For the text-containing cell, return its midpoint in [x, y] coordinate format. 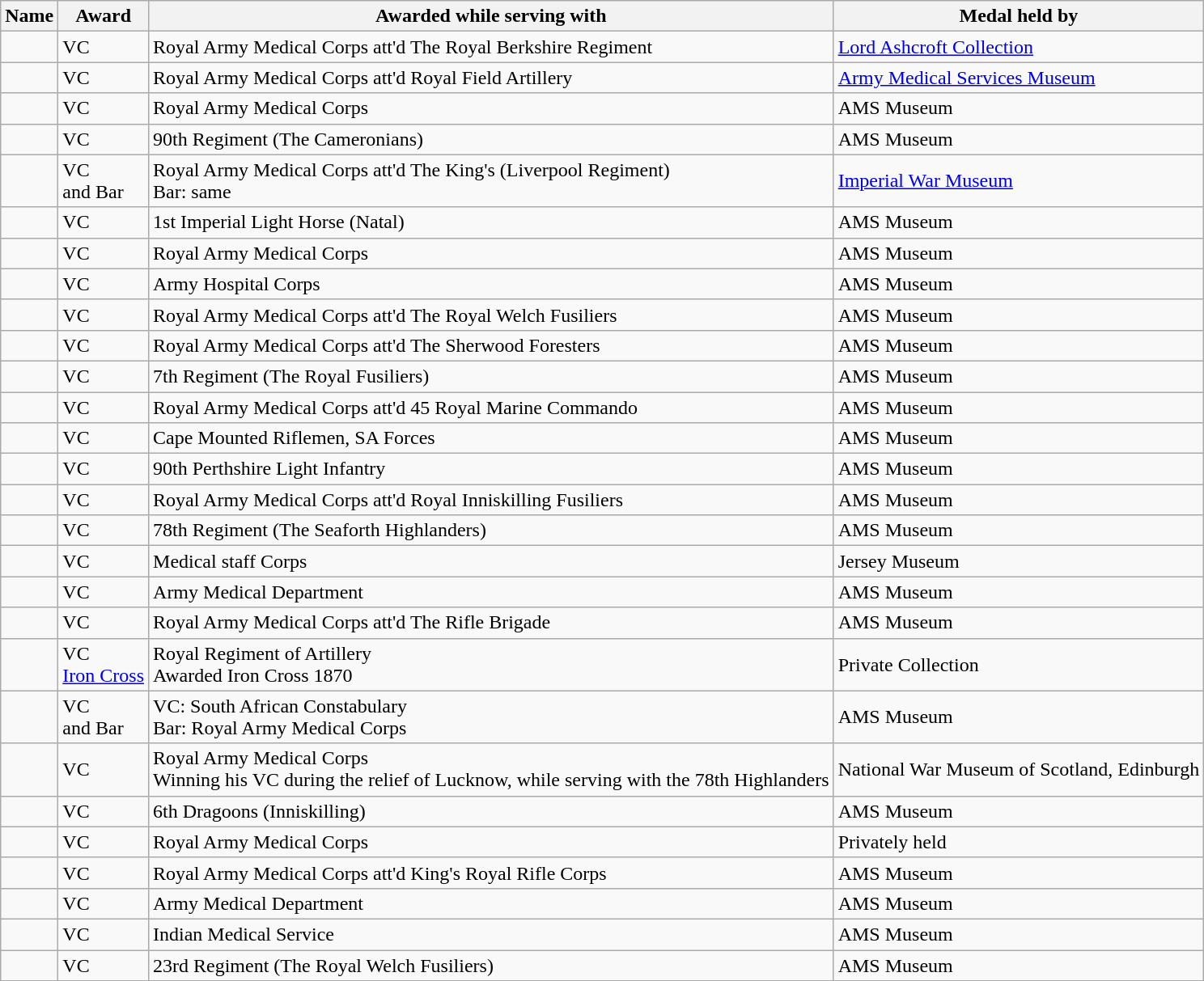
7th Regiment (The Royal Fusiliers) [492, 376]
90th Regiment (The Cameronians) [492, 139]
Royal Army Medical Corps att'd Royal Inniskilling Fusiliers [492, 500]
Name [29, 16]
Royal Army Medical Corps att'd The Royal Welch Fusiliers [492, 315]
Lord Ashcroft Collection [1019, 47]
Private Collection [1019, 665]
Royal Regiment of ArtilleryAwarded Iron Cross 1870 [492, 665]
Royal Army Medical Corps att'd The Sherwood Foresters [492, 345]
78th Regiment (The Seaforth Highlanders) [492, 531]
Medical staff Corps [492, 561]
VCIron Cross [104, 665]
National War Museum of Scotland, Edinburgh [1019, 770]
Royal Army Medical Corps att'd The King's (Liverpool Regiment)Bar: same [492, 181]
6th Dragoons (Inniskilling) [492, 811]
90th Perthshire Light Infantry [492, 469]
Awarded while serving with [492, 16]
VC: South African ConstabularyBar: Royal Army Medical Corps [492, 717]
Imperial War Museum [1019, 181]
Royal Army Medical Corps Winning his VC during the relief of Lucknow, while serving with the 78th Highlanders [492, 770]
Royal Army Medical Corps att'd King's Royal Rifle Corps [492, 873]
Medal held by [1019, 16]
23rd Regiment (The Royal Welch Fusiliers) [492, 965]
Cape Mounted Riflemen, SA Forces [492, 438]
1st Imperial Light Horse (Natal) [492, 222]
Jersey Museum [1019, 561]
Royal Army Medical Corps att'd The Rifle Brigade [492, 623]
Royal Army Medical Corps att'd The Royal Berkshire Regiment [492, 47]
Royal Army Medical Corps att'd Royal Field Artillery [492, 78]
Army Medical Services Museum [1019, 78]
Award [104, 16]
Privately held [1019, 842]
Army Hospital Corps [492, 284]
Royal Army Medical Corps att'd 45 Royal Marine Commando [492, 407]
Indian Medical Service [492, 934]
